Identify which cell holds the provided text, then report its (x, y) central coordinate. 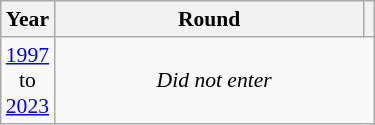
Round (209, 19)
Year (28, 19)
Did not enter (214, 80)
1997to2023 (28, 80)
